Identify which cell holds the provided text, then report its (X, Y) central coordinate. 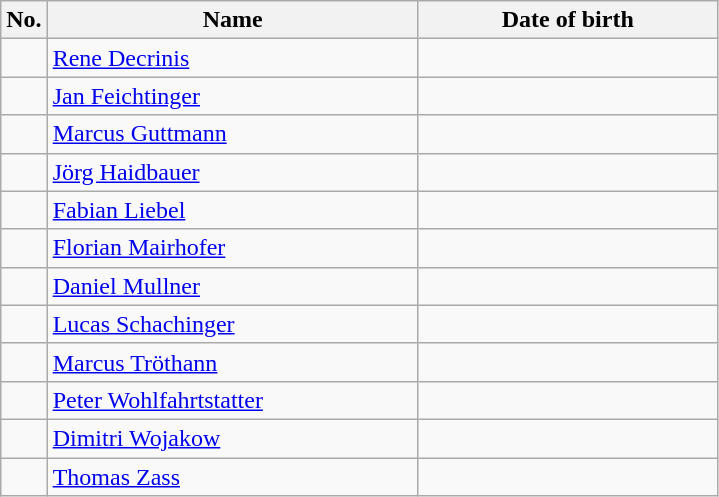
Marcus Guttmann (232, 134)
Date of birth (568, 20)
No. (24, 20)
Thomas Zass (232, 477)
Peter Wohlfahrtstatter (232, 400)
Daniel Mullner (232, 286)
Fabian Liebel (232, 210)
Name (232, 20)
Jörg Haidbauer (232, 172)
Jan Feichtinger (232, 96)
Dimitri Wojakow (232, 438)
Marcus Tröthann (232, 362)
Lucas Schachinger (232, 324)
Florian Mairhofer (232, 248)
Rene Decrinis (232, 58)
